Output the [x, y] coordinate of the center of the cell containing the given text.  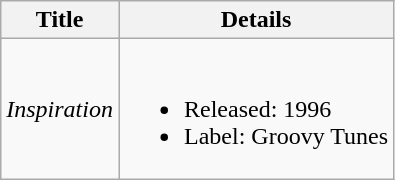
Released: 1996Label: Groovy Tunes [256, 109]
Inspiration [60, 109]
Title [60, 20]
Details [256, 20]
